Extract the [X, Y] coordinate from the center of the cell holding the provided text.  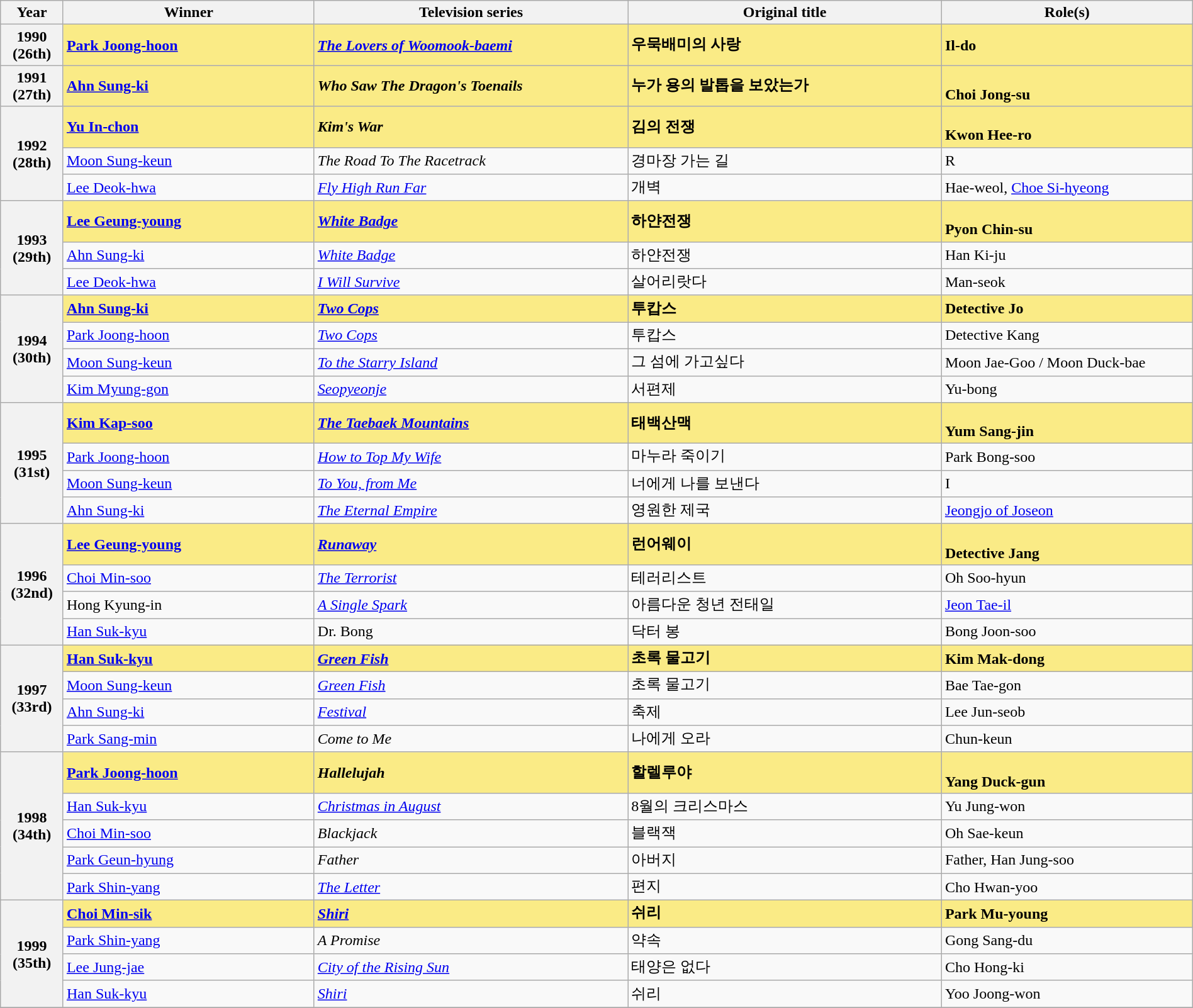
Detective Kang [1067, 336]
할렐루야 [785, 773]
약속 [785, 940]
Cho Hong-ki [1067, 968]
Kim Kap-soo [189, 423]
Father [471, 861]
1995(31st) [32, 463]
The Terrorist [471, 578]
Yu In-chon [189, 127]
Hallelujah [471, 773]
The Lovers of Woomook-baemi [471, 45]
Il-do [1067, 45]
블랙잭 [785, 833]
Come to Me [471, 739]
아름다운 청년 전태일 [785, 605]
너에게 나를 보낸다 [785, 483]
1997(33rd) [32, 698]
Year [32, 13]
Yum Sang-jin [1067, 423]
Lee Jung-jae [189, 968]
Oh Soo-hyun [1067, 578]
8월의 크리스마스 [785, 807]
1996(32nd) [32, 584]
Park Mu-young [1067, 914]
태양은 없다 [785, 968]
To the Starry Island [471, 362]
1992(28th) [32, 154]
영원한 제국 [785, 511]
Hong Kyung-in [189, 605]
Man-seok [1067, 282]
경마장 가는 길 [785, 161]
Dr. Bong [471, 632]
Festival [471, 712]
Father, Han Jung-soo [1067, 861]
나에게 오라 [785, 739]
편지 [785, 887]
태백산맥 [785, 423]
Fly High Run Far [471, 188]
누가 용의 발톱을 보았는가 [785, 86]
1990(26th) [32, 45]
닥터 봉 [785, 632]
I [1067, 483]
마누라 죽이기 [785, 457]
서편제 [785, 389]
Hae-weol, Choe Si-hyeong [1067, 188]
Gong Sang-du [1067, 940]
살어리랏다 [785, 282]
런어웨이 [785, 544]
1993(29th) [32, 248]
개벽 [785, 188]
City of the Rising Sun [471, 968]
Detective Jo [1067, 308]
The Letter [471, 887]
Kim Mak-dong [1067, 658]
Pyon Chin-su [1067, 221]
To You, from Me [471, 483]
1999(35th) [32, 954]
그 섬에 가고싶다 [785, 362]
I Will Survive [471, 282]
1994(30th) [32, 349]
Park Geun-hyung [189, 861]
Choi Jong-su [1067, 86]
우묵배미의 사랑 [785, 45]
Original title [785, 13]
아버지 [785, 861]
Who Saw The Dragon's Toenails [471, 86]
Bong Joon-soo [1067, 632]
Cho Hwan-yoo [1067, 887]
Yu Jung-won [1067, 807]
Oh Sae-keun [1067, 833]
Han Ki-ju [1067, 255]
Jeon Tae-il [1067, 605]
김의 전쟁 [785, 127]
Park Bong-soo [1067, 457]
Jeongjo of Joseon [1067, 511]
Christmas in August [471, 807]
Role(s) [1067, 13]
The Taebaek Mountains [471, 423]
Kim Myung-gon [189, 389]
Kwon Hee-ro [1067, 127]
R [1067, 161]
The Eternal Empire [471, 511]
The Road To The Racetrack [471, 161]
Runaway [471, 544]
Yoo Joong-won [1067, 994]
Choi Min-sik [189, 914]
Bae Tae-gon [1067, 686]
축제 [785, 712]
How to Top My Wife [471, 457]
Yu-bong [1067, 389]
Blackjack [471, 833]
Television series [471, 13]
Winner [189, 13]
Detective Jang [1067, 544]
Moon Jae-Goo / Moon Duck-bae [1067, 362]
Yang Duck-gun [1067, 773]
A Single Spark [471, 605]
1991(27th) [32, 86]
A Promise [471, 940]
Chun-keun [1067, 739]
Kim's War [471, 127]
1998(34th) [32, 826]
테러리스트 [785, 578]
Lee Jun-seob [1067, 712]
Seopyeonje [471, 389]
Park Sang-min [189, 739]
